For the text-containing cell, return its midpoint in [X, Y] coordinate format. 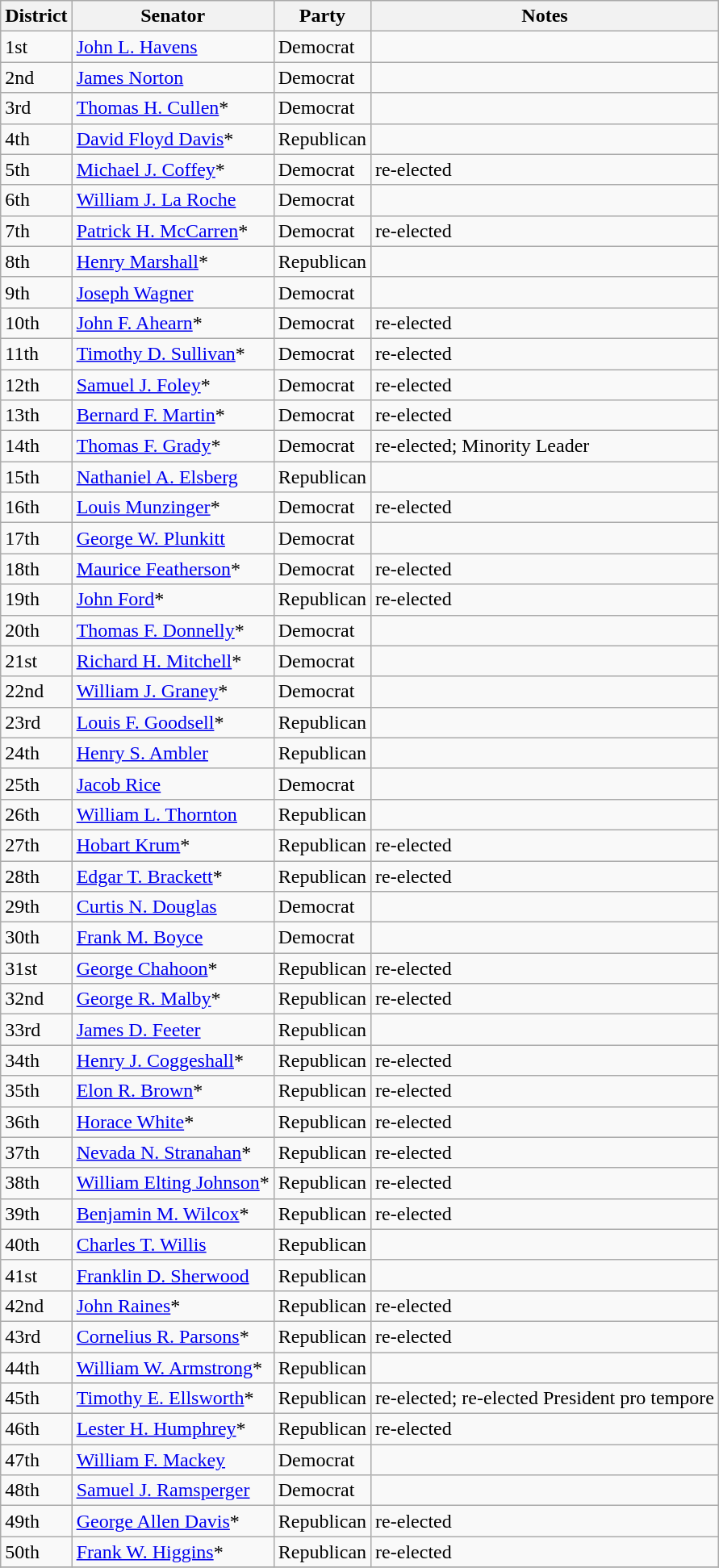
48th [36, 1491]
35th [36, 1091]
Elon R. Brown* [173, 1091]
18th [36, 569]
Bernard F. Martin* [173, 416]
re-elected; Minority Leader [546, 446]
Horace White* [173, 1122]
5th [36, 169]
42nd [36, 1306]
Franklin D. Sherwood [173, 1275]
44th [36, 1368]
Charles T. Willis [173, 1244]
Henry Marshall* [173, 261]
Lester H. Humphrey* [173, 1429]
22nd [36, 692]
34th [36, 1060]
Thomas F. Grady* [173, 446]
Frank W. Higgins* [173, 1552]
21st [36, 661]
1st [36, 47]
26th [36, 814]
10th [36, 323]
William Elting Johnson* [173, 1183]
14th [36, 446]
33rd [36, 1030]
Benjamin M. Wilcox* [173, 1214]
32nd [36, 999]
Hobart Krum* [173, 845]
Nevada N. Stranahan* [173, 1152]
Patrick H. McCarren* [173, 231]
50th [36, 1552]
27th [36, 845]
40th [36, 1244]
George R. Malby* [173, 999]
24th [36, 753]
Samuel J. Ramsperger [173, 1491]
46th [36, 1429]
Henry J. Coggeshall* [173, 1060]
Thomas H. Cullen* [173, 108]
8th [36, 261]
19th [36, 600]
Michael J. Coffey* [173, 169]
38th [36, 1183]
Louis F. Goodsell* [173, 722]
12th [36, 385]
District [36, 16]
Maurice Featherson* [173, 569]
Cornelius R. Parsons* [173, 1336]
13th [36, 416]
William L. Thornton [173, 814]
William J. Graney* [173, 692]
Timothy E. Ellsworth* [173, 1399]
17th [36, 538]
Notes [546, 16]
28th [36, 876]
37th [36, 1152]
Joseph Wagner [173, 292]
James D. Feeter [173, 1030]
36th [36, 1122]
Jacob Rice [173, 784]
William F. Mackey [173, 1460]
6th [36, 200]
John Ford* [173, 600]
Richard H. Mitchell* [173, 661]
41st [36, 1275]
43rd [36, 1336]
16th [36, 508]
James Norton [173, 77]
Party [322, 16]
Timothy D. Sullivan* [173, 353]
Nathaniel A. Elsberg [173, 477]
Senator [173, 16]
Frank M. Boyce [173, 938]
John F. Ahearn* [173, 323]
William W. Armstrong* [173, 1368]
Henry S. Ambler [173, 753]
Edgar T. Brackett* [173, 876]
2nd [36, 77]
George Allen Davis* [173, 1521]
9th [36, 292]
11th [36, 353]
39th [36, 1214]
23rd [36, 722]
49th [36, 1521]
Samuel J. Foley* [173, 385]
John L. Havens [173, 47]
31st [36, 968]
Curtis N. Douglas [173, 907]
45th [36, 1399]
Louis Munzinger* [173, 508]
George Chahoon* [173, 968]
re-elected; re-elected President pro tempore [546, 1399]
7th [36, 231]
25th [36, 784]
30th [36, 938]
Thomas F. Donnelly* [173, 630]
15th [36, 477]
29th [36, 907]
20th [36, 630]
William J. La Roche [173, 200]
47th [36, 1460]
George W. Plunkitt [173, 538]
4th [36, 139]
David Floyd Davis* [173, 139]
John Raines* [173, 1306]
3rd [36, 108]
